Find where the given text appears and provide that cell's center as [X, Y] coordinate. 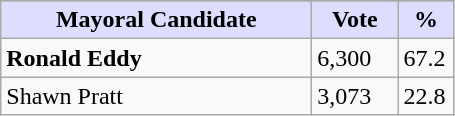
67.2 [426, 58]
3,073 [355, 96]
22.8 [426, 96]
Vote [355, 20]
% [426, 20]
Shawn Pratt [156, 96]
6,300 [355, 58]
Mayoral Candidate [156, 20]
Ronald Eddy [156, 58]
